Locate the cell with the specified text and output its (X, Y) center coordinate. 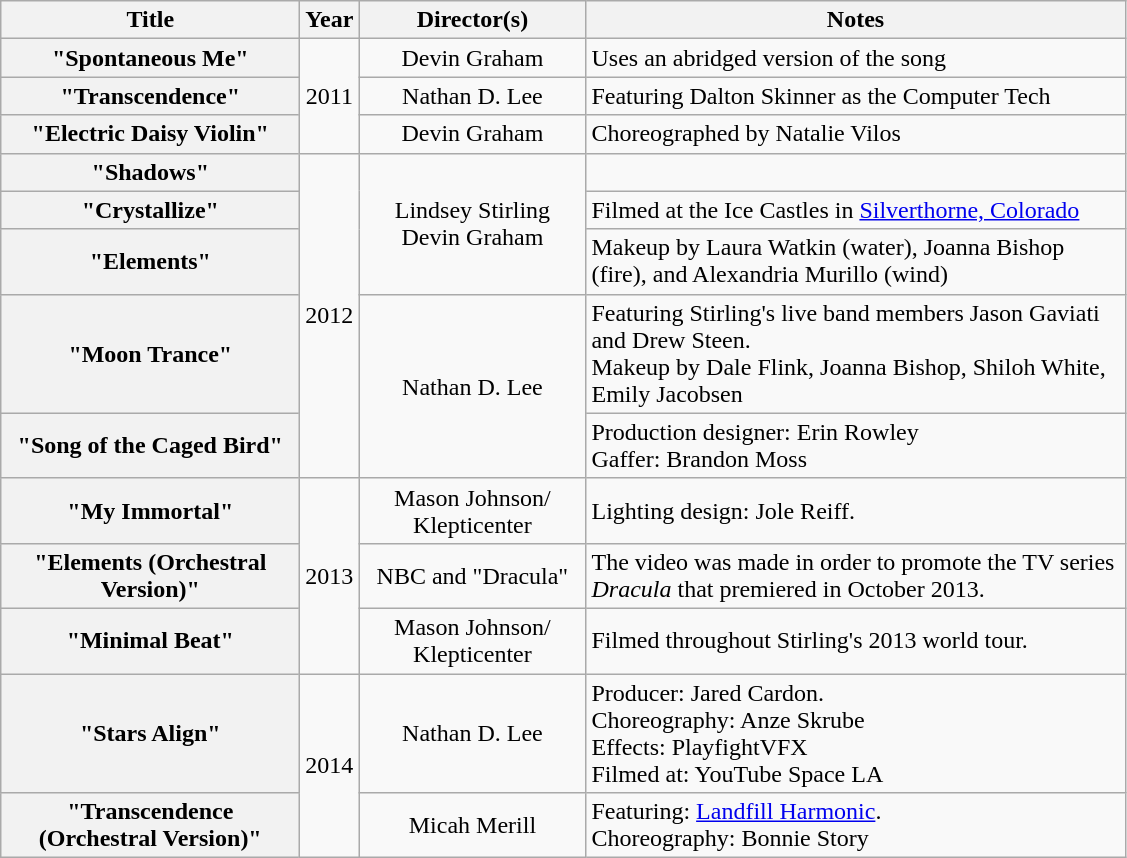
2012 (330, 316)
Uses an abridged version of the song (856, 58)
NBC and "Dracula" (472, 576)
Lighting design: Jole Reiff. (856, 510)
"Moon Trance" (150, 354)
Featuring: Landfill Harmonic.Choreography: Bonnie Story (856, 826)
"Shadows" (150, 172)
"Stars Align" (150, 734)
Producer: Jared Cardon.Choreography: Anze SkrubeEffects: PlayfightVFXFilmed at: YouTube Space LA (856, 734)
Micah Merill (472, 826)
"My Immortal" (150, 510)
Title (150, 20)
"Minimal Beat" (150, 640)
"Elements" (150, 262)
2011 (330, 96)
2013 (330, 576)
Featuring Stirling's live band members Jason Gaviati and Drew Steen.Makeup by Dale Flink, Joanna Bishop, Shiloh White, Emily Jacobsen (856, 354)
Lindsey StirlingDevin Graham (472, 224)
"Elements (Orchestral Version)" (150, 576)
"Transcendence" (150, 96)
"Song of the Caged Bird" (150, 446)
Filmed at the Ice Castles in Silverthorne, Colorado (856, 210)
2014 (330, 766)
Production designer: Erin RowleyGaffer: Brandon Moss (856, 446)
"Electric Daisy Violin" (150, 134)
"Spontaneous Me" (150, 58)
"Transcendence (Orchestral Version)" (150, 826)
Makeup by Laura Watkin (water), Joanna Bishop (fire), and Alexandria Murillo (wind) (856, 262)
Year (330, 20)
Filmed throughout Stirling's 2013 world tour. (856, 640)
Featuring Dalton Skinner as the Computer Tech (856, 96)
Choreographed by Natalie Vilos (856, 134)
Notes (856, 20)
Director(s) (472, 20)
The video was made in order to promote the TV series Dracula that premiered in October 2013. (856, 576)
"Crystallize" (150, 210)
